Find where the given text appears and provide that cell's center as [x, y] coordinate. 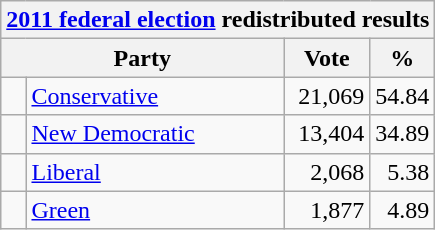
Green [155, 210]
54.84 [402, 96]
2,068 [327, 172]
2011 federal election redistributed results [218, 20]
5.38 [402, 172]
New Democratic [155, 134]
4.89 [402, 210]
21,069 [327, 96]
34.89 [402, 134]
1,877 [327, 210]
Vote [327, 58]
Liberal [155, 172]
Party [142, 58]
13,404 [327, 134]
Conservative [155, 96]
% [402, 58]
